Pinpoint the cell where the given text exists, returning its (x, y) midpoint coordinate. 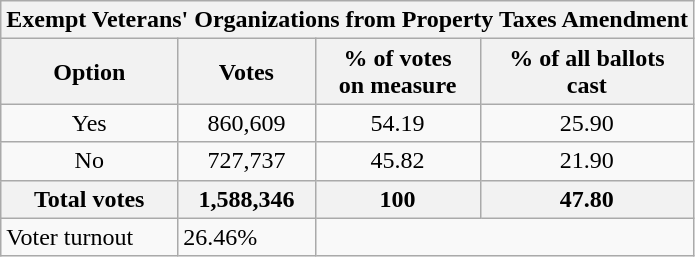
Option (90, 72)
860,609 (246, 123)
Total votes (90, 199)
47.80 (586, 199)
100 (398, 199)
25.90 (586, 123)
26.46% (246, 237)
45.82 (398, 161)
54.19 (398, 123)
% of voteson measure (398, 72)
727,737 (246, 161)
21.90 (586, 161)
% of all ballotscast (586, 72)
Exempt Veterans' Organizations from Property Taxes Amendment (348, 20)
Yes (90, 123)
Votes (246, 72)
1,588,346 (246, 199)
No (90, 161)
Voter turnout (90, 237)
